Pinpoint the cell where the given text exists, returning its (X, Y) midpoint coordinate. 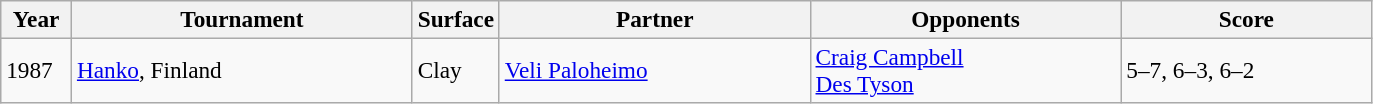
Craig Campbell Des Tyson (966, 70)
Surface (456, 19)
Clay (456, 70)
Opponents (966, 19)
Hanko, Finland (242, 70)
Tournament (242, 19)
Year (36, 19)
1987 (36, 70)
Veli Paloheimo (654, 70)
Partner (654, 19)
Score (1246, 19)
5–7, 6–3, 6–2 (1246, 70)
